Pinpoint the cell where the given text exists, returning its [x, y] midpoint coordinate. 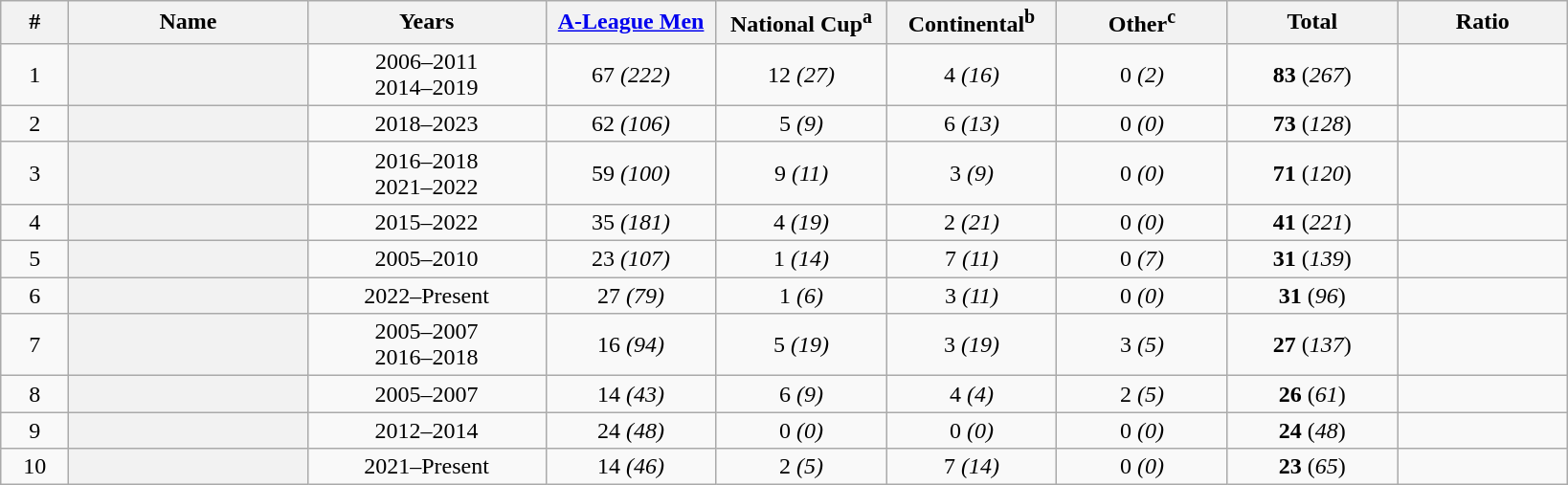
1 (6) [801, 296]
5 (9) [801, 123]
1 (14) [801, 259]
7 (14) [972, 467]
6 [34, 296]
2 (21) [972, 222]
5 (19) [801, 344]
7 (11) [972, 259]
5 [34, 259]
4 [34, 222]
67 (222) [631, 75]
71 (120) [1312, 172]
4 (4) [972, 394]
2006–20112014–2019 [427, 75]
2016–20182021–2022 [427, 172]
1 [34, 75]
27 (137) [1312, 344]
Ratio [1483, 23]
3 (9) [972, 172]
27 (79) [631, 296]
62 (106) [631, 123]
23 (65) [1312, 467]
2022–Present [427, 296]
2005–2007 [427, 394]
4 (16) [972, 75]
9 [34, 430]
2021–Present [427, 467]
2005–2010 [427, 259]
0 (7) [1142, 259]
National Cupa [801, 23]
2015–2022 [427, 222]
Otherc [1142, 23]
8 [34, 394]
3 [34, 172]
2012–2014 [427, 430]
14 (46) [631, 467]
Total [1312, 23]
7 [34, 344]
9 (11) [801, 172]
6 (9) [801, 394]
2005–20072016–2018 [427, 344]
23 (107) [631, 259]
14 (43) [631, 394]
3 (11) [972, 296]
73 (128) [1312, 123]
Continentalb [972, 23]
26 (61) [1312, 394]
16 (94) [631, 344]
31 (139) [1312, 259]
A-League Men [631, 23]
# [34, 23]
3 (5) [1142, 344]
Years [427, 23]
Name [188, 23]
6 (13) [972, 123]
59 (100) [631, 172]
2 [34, 123]
12 (27) [801, 75]
83 (267) [1312, 75]
2018–2023 [427, 123]
35 (181) [631, 222]
10 [34, 467]
41 (221) [1312, 222]
3 (19) [972, 344]
0 (2) [1142, 75]
4 (19) [801, 222]
31 (96) [1312, 296]
